For the text-containing cell, return its midpoint in (X, Y) coordinate format. 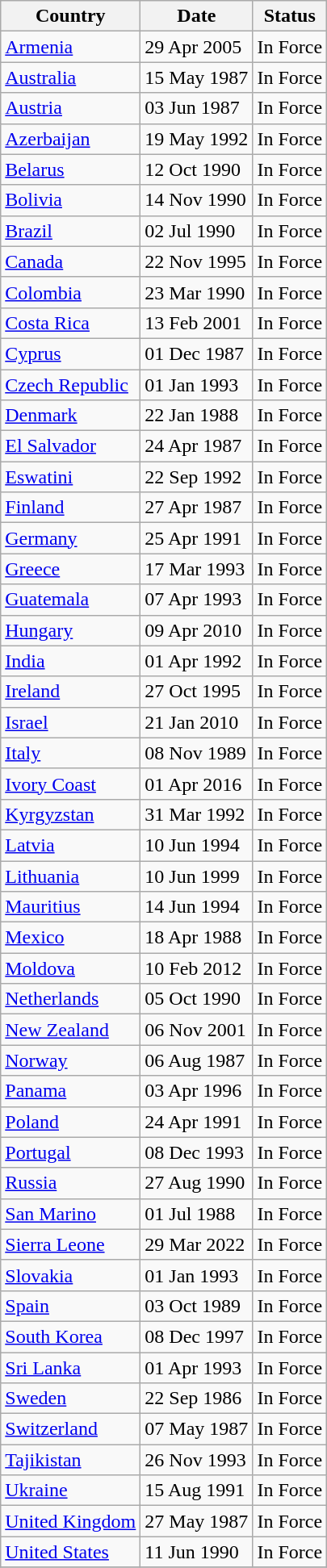
Date (197, 16)
Poland (71, 1122)
Norway (71, 1060)
22 Sep 1986 (197, 1399)
27 Oct 1995 (197, 692)
Costa Rica (71, 323)
22 Sep 1992 (197, 477)
Finland (71, 508)
14 Nov 1990 (197, 200)
22 Jan 1988 (197, 416)
Greece (71, 569)
United States (71, 1552)
Lithuania (71, 876)
07 Apr 1993 (197, 600)
31 Mar 1992 (197, 814)
06 Aug 1987 (197, 1060)
Germany (71, 538)
10 Jun 1994 (197, 845)
01 Apr 2016 (197, 784)
Panama (71, 1091)
Netherlands (71, 999)
Colombia (71, 292)
18 Apr 1988 (197, 938)
15 Aug 1991 (197, 1491)
17 Mar 1993 (197, 569)
19 May 1992 (197, 139)
Armenia (71, 47)
Country (71, 16)
01 Jul 1988 (197, 1214)
South Korea (71, 1336)
Austria (71, 108)
06 Nov 2001 (197, 1030)
24 Apr 1987 (197, 446)
Mexico (71, 938)
24 Apr 1991 (197, 1122)
01 Apr 1992 (197, 661)
02 Jul 1990 (197, 231)
10 Feb 2012 (197, 968)
Azerbaijan (71, 139)
New Zealand (71, 1030)
01 Apr 1993 (197, 1368)
08 Dec 1993 (197, 1152)
14 Jun 1994 (197, 907)
San Marino (71, 1214)
United Kingdom (71, 1521)
Bolivia (71, 200)
11 Jun 1990 (197, 1552)
Australia (71, 77)
Status (290, 16)
Moldova (71, 968)
27 Apr 1987 (197, 508)
Italy (71, 753)
25 Apr 1991 (197, 538)
Sierra Leone (71, 1244)
29 Apr 2005 (197, 47)
Slovakia (71, 1275)
13 Feb 2001 (197, 323)
08 Dec 1997 (197, 1336)
27 May 1987 (197, 1521)
Switzerland (71, 1429)
Kyrgyzstan (71, 814)
03 Oct 1989 (197, 1306)
07 May 1987 (197, 1429)
29 Mar 2022 (197, 1244)
Cyprus (71, 353)
Canada (71, 261)
15 May 1987 (197, 77)
Spain (71, 1306)
Latvia (71, 845)
Russia (71, 1183)
Israel (71, 722)
03 Apr 1996 (197, 1091)
21 Jan 2010 (197, 722)
Czech Republic (71, 385)
Brazil (71, 231)
23 Mar 1990 (197, 292)
Ireland (71, 692)
El Salvador (71, 446)
Denmark (71, 416)
03 Jun 1987 (197, 108)
09 Apr 2010 (197, 630)
26 Nov 1993 (197, 1460)
12 Oct 1990 (197, 169)
Portugal (71, 1152)
08 Nov 1989 (197, 753)
27 Aug 1990 (197, 1183)
01 Dec 1987 (197, 353)
Eswatini (71, 477)
10 Jun 1999 (197, 876)
Tajikistan (71, 1460)
Ivory Coast (71, 784)
Guatemala (71, 600)
Hungary (71, 630)
Mauritius (71, 907)
22 Nov 1995 (197, 261)
Sweden (71, 1399)
Sri Lanka (71, 1368)
Ukraine (71, 1491)
India (71, 661)
05 Oct 1990 (197, 999)
Belarus (71, 169)
